Identify which cell holds the provided text, then report its [X, Y] central coordinate. 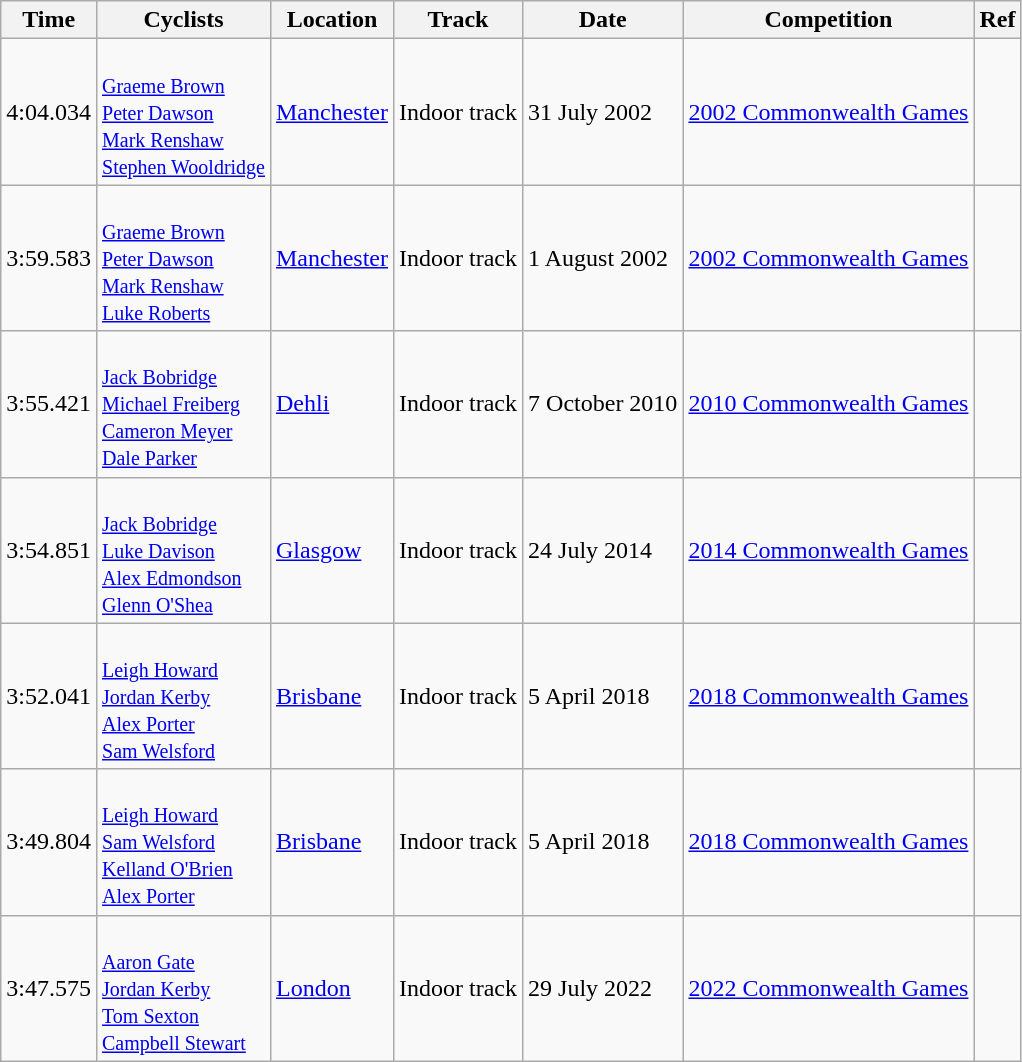
4:04.034 [49, 112]
29 July 2022 [603, 988]
3:55.421 [49, 404]
3:59.583 [49, 258]
Glasgow [332, 550]
2022 Commonwealth Games [828, 988]
Graeme BrownPeter DawsonMark RenshawStephen Wooldridge [183, 112]
Ref [998, 20]
2010 Commonwealth Games [828, 404]
2014 Commonwealth Games [828, 550]
Graeme BrownPeter DawsonMark RenshawLuke Roberts [183, 258]
3:49.804 [49, 842]
1 August 2002 [603, 258]
7 October 2010 [603, 404]
London [332, 988]
Date [603, 20]
3:54.851 [49, 550]
24 July 2014 [603, 550]
Competition [828, 20]
Track [458, 20]
Aaron GateJordan KerbyTom SextonCampbell Stewart [183, 988]
31 July 2002 [603, 112]
Location [332, 20]
Jack BobridgeMichael FreibergCameron MeyerDale Parker [183, 404]
Leigh HowardJordan KerbyAlex PorterSam Welsford [183, 696]
Dehli [332, 404]
Time [49, 20]
Jack BobridgeLuke DavisonAlex EdmondsonGlenn O'Shea [183, 550]
3:47.575 [49, 988]
3:52.041 [49, 696]
Leigh HowardSam WelsfordKelland O'BrienAlex Porter [183, 842]
Cyclists [183, 20]
